Detect which cell encompasses the target text, then output its [x, y] center coordinate. 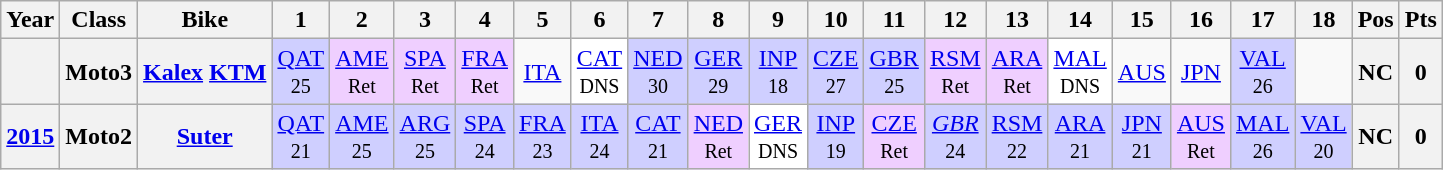
ITA24 [599, 136]
MALDNS [1080, 72]
Suter [205, 136]
CATDNS [599, 72]
INP18 [778, 72]
GER29 [718, 72]
4 [485, 20]
SPARet [425, 72]
Kalex KTM [205, 72]
RSMRet [955, 72]
GERDNS [778, 136]
SPA24 [485, 136]
INP19 [836, 136]
MAL26 [1262, 136]
16 [1200, 20]
ARA21 [1080, 136]
RSM22 [1017, 136]
NED30 [658, 72]
Moto2 [99, 136]
6 [599, 20]
CZE27 [836, 72]
JPN21 [1142, 136]
3 [425, 20]
2 [362, 20]
VAL20 [1324, 136]
AME25 [362, 136]
FRARet [485, 72]
14 [1080, 20]
ITA [543, 72]
QAT25 [301, 72]
10 [836, 20]
1 [301, 20]
Class [99, 20]
FRA23 [543, 136]
Moto3 [99, 72]
ARARet [1017, 72]
8 [718, 20]
7 [658, 20]
Pos [1376, 20]
AUS [1142, 72]
11 [894, 20]
15 [1142, 20]
NEDRet [718, 136]
18 [1324, 20]
Pts [1420, 20]
5 [543, 20]
9 [778, 20]
17 [1262, 20]
CZERet [894, 136]
VAL26 [1262, 72]
12 [955, 20]
JPN [1200, 72]
GBR24 [955, 136]
AMERet [362, 72]
QAT21 [301, 136]
GBR25 [894, 72]
AUSRet [1200, 136]
ARG25 [425, 136]
Bike [205, 20]
Year [30, 20]
13 [1017, 20]
CAT21 [658, 136]
2015 [30, 136]
